Output the [x, y] coordinate of the center of the cell containing the given text.  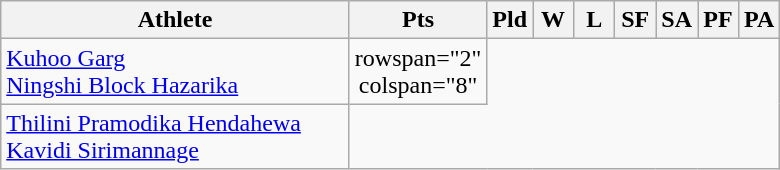
Thilini Pramodika Hendahewa Kavidi Sirimannage [176, 136]
Pld [510, 20]
rowspan="2" colspan="8" [418, 72]
SF [636, 20]
PF [718, 20]
SA [677, 20]
Kuhoo Garg Ningshi Block Hazarika [176, 72]
L [594, 20]
Pts [418, 20]
PA [760, 20]
W [554, 20]
Athlete [176, 20]
